Locate the cell with the specified text and output its (x, y) center coordinate. 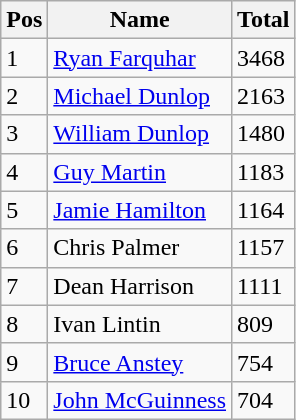
4 (24, 172)
Chris Palmer (140, 248)
Dean Harrison (140, 286)
2163 (264, 96)
1164 (264, 210)
Ivan Lintin (140, 324)
9 (24, 362)
2 (24, 96)
3468 (264, 58)
5 (24, 210)
Michael Dunlop (140, 96)
8 (24, 324)
7 (24, 286)
704 (264, 400)
1480 (264, 134)
Guy Martin (140, 172)
754 (264, 362)
1157 (264, 248)
Total (264, 20)
William Dunlop (140, 134)
Jamie Hamilton (140, 210)
Pos (24, 20)
10 (24, 400)
John McGuinness (140, 400)
809 (264, 324)
Ryan Farquhar (140, 58)
1183 (264, 172)
1 (24, 58)
1111 (264, 286)
Name (140, 20)
Bruce Anstey (140, 362)
6 (24, 248)
3 (24, 134)
